Pinpoint the cell where the given text exists, returning its [x, y] midpoint coordinate. 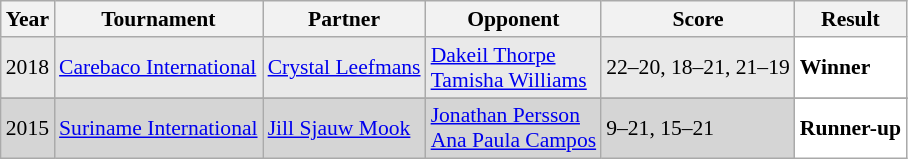
Runner-up [850, 128]
Winner [850, 68]
Opponent [514, 19]
Dakeil Thorpe Tamisha Williams [514, 68]
Carebaco International [158, 68]
22–20, 18–21, 21–19 [698, 68]
Jonathan Persson Ana Paula Campos [514, 128]
Partner [344, 19]
Suriname International [158, 128]
Result [850, 19]
2015 [28, 128]
Score [698, 19]
9–21, 15–21 [698, 128]
2018 [28, 68]
Tournament [158, 19]
Jill Sjauw Mook [344, 128]
Year [28, 19]
Crystal Leefmans [344, 68]
